From the cell containing the given text, extract its center point as [x, y] coordinate. 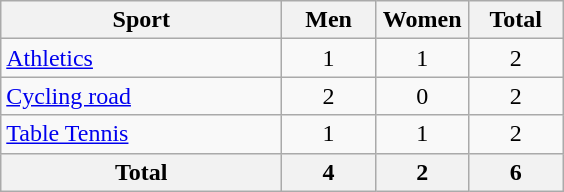
Men [329, 20]
6 [516, 172]
Women [422, 20]
0 [422, 96]
Table Tennis [142, 134]
Athletics [142, 58]
Cycling road [142, 96]
Sport [142, 20]
4 [329, 172]
